Scan for the cell matching the given text and deliver its (x, y) coordinate at center. 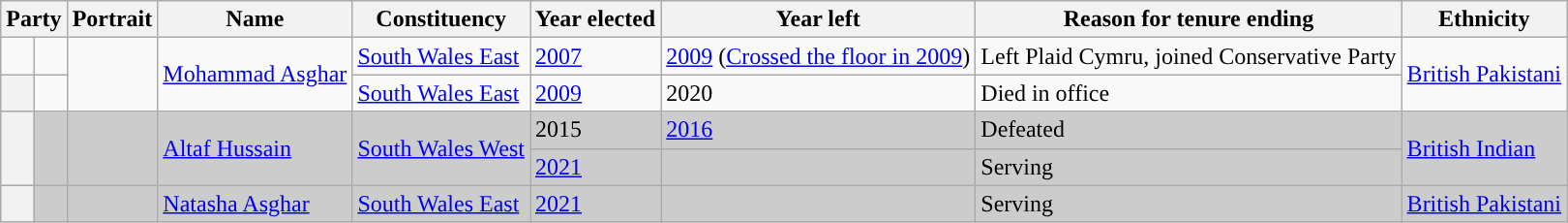
Died in office (1189, 93)
2009 (Crossed the floor in 2009) (819, 56)
2009 (596, 93)
Left Plaid Cymru, joined Conservative Party (1189, 56)
Altaf Hussain (256, 148)
Reason for tenure ending (1189, 19)
2020 (819, 93)
Natasha Asghar (256, 204)
South Wales West (441, 148)
Mohammad Asghar (256, 75)
Name (256, 19)
Constituency (441, 19)
2015 (596, 130)
Year elected (596, 19)
Portrait (112, 19)
British Indian (1484, 148)
Party (34, 19)
2016 (819, 130)
2007 (596, 56)
Ethnicity (1484, 19)
Defeated (1189, 130)
Year left (819, 19)
